From the cell containing the given text, extract its center point as [X, Y] coordinate. 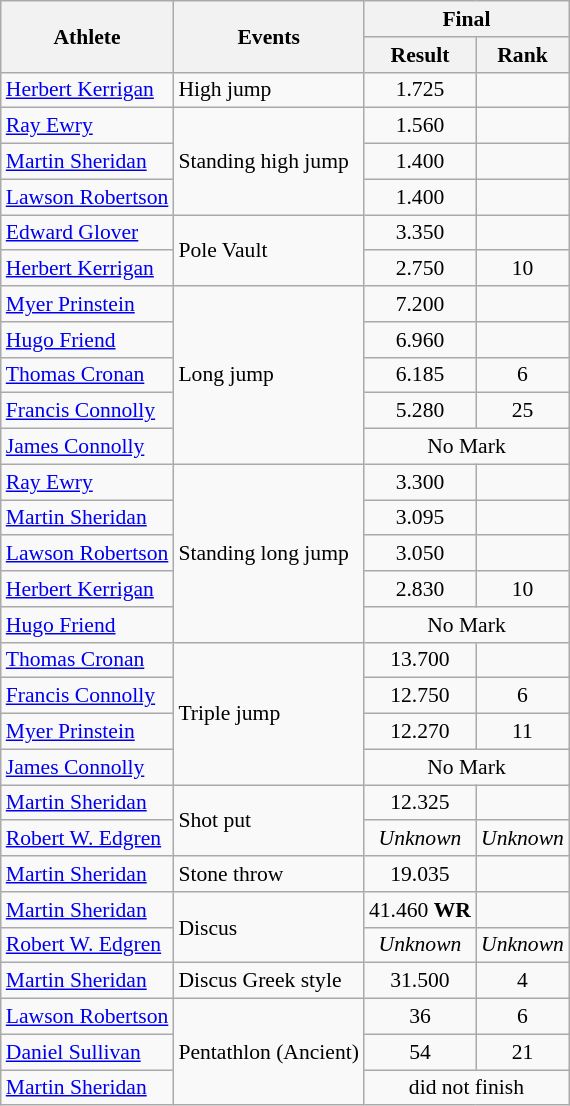
3.050 [420, 554]
6.960 [420, 340]
1.560 [420, 126]
11 [522, 732]
41.460 WR [420, 910]
Long jump [268, 375]
2.750 [420, 269]
High jump [268, 90]
3.350 [420, 233]
Rank [522, 55]
2.830 [420, 589]
54 [420, 1052]
12.325 [420, 803]
Result [420, 55]
Stone throw [268, 874]
Discus Greek style [268, 981]
Events [268, 36]
Discus [268, 928]
5.280 [420, 411]
Edward Glover [88, 233]
7.200 [420, 304]
6.185 [420, 375]
4 [522, 981]
12.270 [420, 732]
21 [522, 1052]
Daniel Sullivan [88, 1052]
3.300 [420, 482]
12.750 [420, 696]
1.725 [420, 90]
Pole Vault [268, 250]
Pentathlon (Ancient) [268, 1052]
did not finish [466, 1088]
Final [466, 19]
Triple jump [268, 713]
3.095 [420, 518]
25 [522, 411]
13.700 [420, 660]
Standing long jump [268, 553]
31.500 [420, 981]
36 [420, 1017]
Athlete [88, 36]
19.035 [420, 874]
Standing high jump [268, 162]
Shot put [268, 820]
